Return [x, y] of the center of cell containing provided text 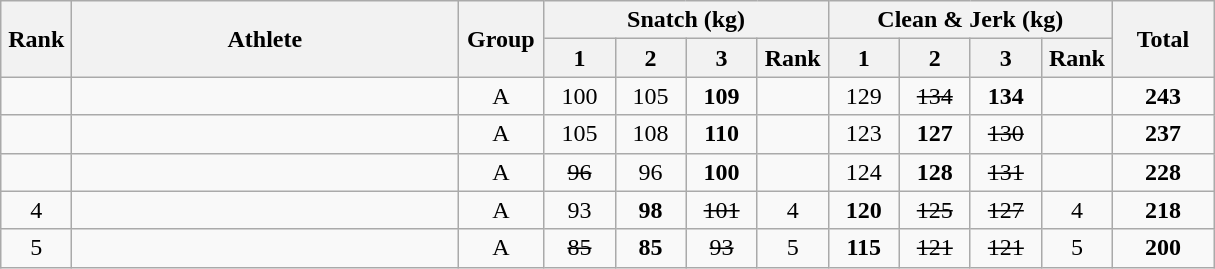
108 [650, 134]
123 [864, 134]
124 [864, 172]
98 [650, 210]
Clean & Jerk (kg) [970, 20]
Group [501, 39]
128 [934, 172]
109 [722, 96]
115 [864, 248]
129 [864, 96]
101 [722, 210]
125 [934, 210]
218 [1162, 210]
Snatch (kg) [686, 20]
131 [1006, 172]
Athlete [265, 39]
110 [722, 134]
243 [1162, 96]
200 [1162, 248]
Total [1162, 39]
228 [1162, 172]
237 [1162, 134]
120 [864, 210]
130 [1006, 134]
